Capture the cell that displays the provided text and extract its (X, Y) central coordinate. 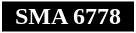
SMA 6778 (68, 17)
